Pinpoint the cell where the given text exists, returning its (x, y) midpoint coordinate. 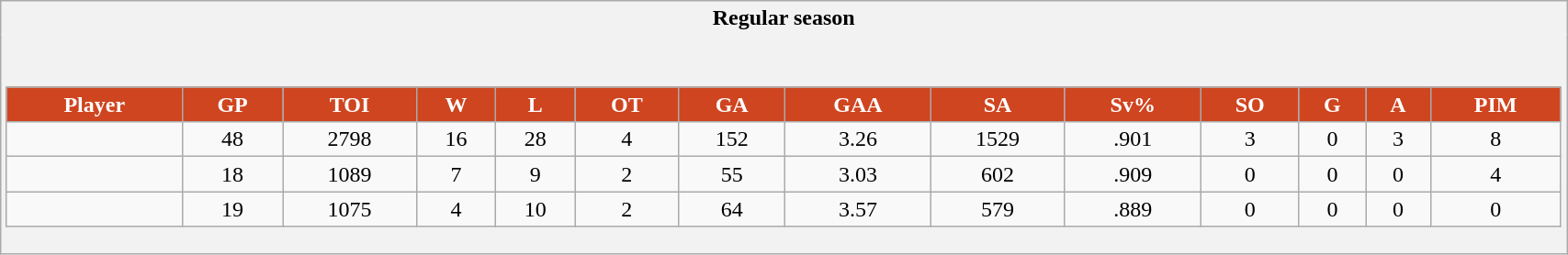
Sv% (1134, 105)
GA (732, 105)
1089 (350, 174)
TOI (350, 105)
GP (231, 105)
Player (94, 105)
64 (732, 209)
G (1332, 105)
3.03 (858, 174)
L (536, 105)
OT (626, 105)
55 (732, 174)
18 (231, 174)
152 (732, 139)
W (456, 105)
.889 (1134, 209)
579 (998, 209)
.901 (1134, 139)
SA (998, 105)
602 (998, 174)
28 (536, 139)
.909 (1134, 174)
2798 (350, 139)
7 (456, 174)
Regular season (784, 18)
1529 (998, 139)
PIM (1495, 105)
1075 (350, 209)
GAA (858, 105)
48 (231, 139)
SO (1250, 105)
3.57 (858, 209)
10 (536, 209)
8 (1495, 139)
A (1398, 105)
3.26 (858, 139)
16 (456, 139)
19 (231, 209)
9 (536, 174)
